Provide the [X, Y] coordinate of the cell's center where the given text is located.  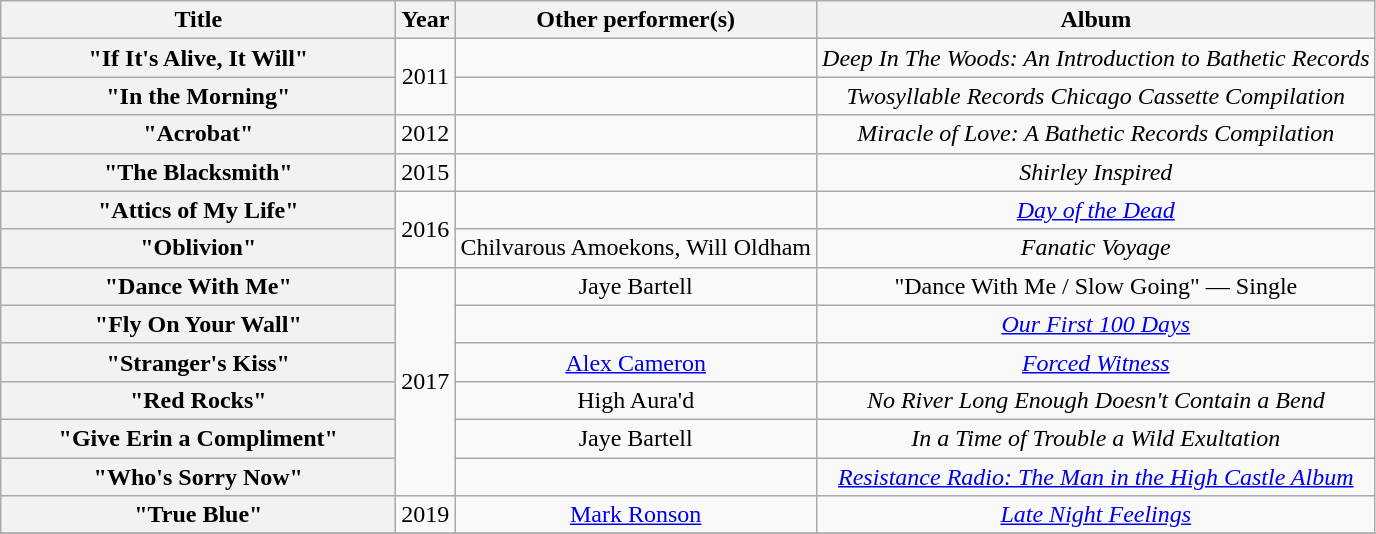
Alex Cameron [636, 362]
"Stranger's Kiss" [198, 362]
"True Blue" [198, 515]
"Who's Sorry Now" [198, 477]
"Acrobat" [198, 134]
Deep In The Woods: An Introduction to Bathetic Records [1096, 58]
"Oblivion" [198, 248]
"The Blacksmith" [198, 172]
Chilvarous Amoekons, Will Oldham [636, 248]
No River Long Enough Doesn't Contain a Bend [1096, 400]
"Dance With Me / Slow Going" — Single [1096, 286]
Forced Witness [1096, 362]
In a Time of Trouble a Wild Exultation [1096, 438]
"Give Erin a Compliment" [198, 438]
2019 [426, 515]
Album [1096, 20]
Twosyllable Records Chicago Cassette Compilation [1096, 96]
High Aura'd [636, 400]
Mark Ronson [636, 515]
2016 [426, 229]
2015 [426, 172]
Our First 100 Days [1096, 324]
"Dance With Me" [198, 286]
Late Night Feelings [1096, 515]
"If It's Alive, It Will" [198, 58]
Resistance Radio: The Man in the High Castle Album [1096, 477]
Fanatic Voyage [1096, 248]
Other performer(s) [636, 20]
2012 [426, 134]
Day of the Dead [1096, 210]
"In the Morning" [198, 96]
"Attics of My Life" [198, 210]
Shirley Inspired [1096, 172]
2017 [426, 381]
2011 [426, 77]
Year [426, 20]
"Fly On Your Wall" [198, 324]
Miracle of Love: A Bathetic Records Compilation [1096, 134]
"Red Rocks" [198, 400]
Title [198, 20]
